Capture the cell that displays the provided text and extract its [x, y] central coordinate. 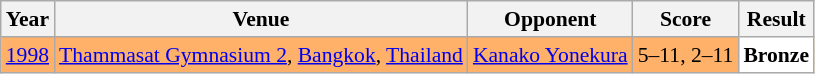
Result [776, 19]
5–11, 2–11 [686, 55]
Opponent [550, 19]
Venue [261, 19]
1998 [28, 55]
Bronze [776, 55]
Score [686, 19]
Year [28, 19]
Kanako Yonekura [550, 55]
Thammasat Gymnasium 2, Bangkok, Thailand [261, 55]
